Detect which cell encompasses the target text, then output its [x, y] center coordinate. 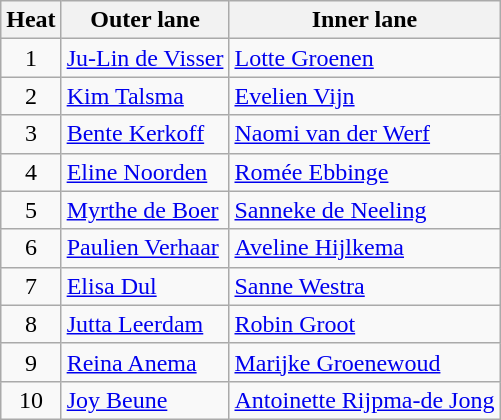
Antoinette Rijpma-de Jong [364, 400]
Elisa Dul [145, 286]
Aveline Hijlkema [364, 248]
Paulien Verhaar [145, 248]
6 [31, 248]
Outer lane [145, 20]
Inner lane [364, 20]
Jutta Leerdam [145, 324]
5 [31, 210]
9 [31, 362]
Eline Noorden [145, 172]
Robin Groot [364, 324]
8 [31, 324]
Myrthe de Boer [145, 210]
Marijke Groenewoud [364, 362]
Romée Ebbinge [364, 172]
Kim Talsma [145, 96]
7 [31, 286]
Naomi van der Werf [364, 134]
Lotte Groenen [364, 58]
Evelien Vijn [364, 96]
Ju-Lin de Visser [145, 58]
4 [31, 172]
Heat [31, 20]
1 [31, 58]
Sanneke de Neeling [364, 210]
2 [31, 96]
Joy Beune [145, 400]
Reina Anema [145, 362]
Sanne Westra [364, 286]
10 [31, 400]
Bente Kerkoff [145, 134]
3 [31, 134]
